Return (X, Y) of the center of cell containing provided text 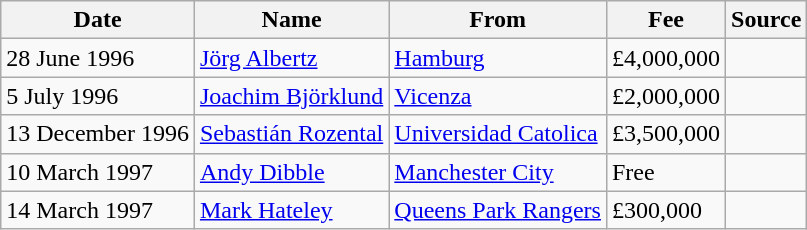
Date (98, 20)
Manchester City (498, 172)
28 June 1996 (98, 58)
£300,000 (666, 210)
Fee (666, 20)
Source (766, 20)
14 March 1997 (98, 210)
10 March 1997 (98, 172)
Sebastián Rozental (291, 134)
Mark Hateley (291, 210)
Free (666, 172)
Jörg Albertz (291, 58)
£4,000,000 (666, 58)
Joachim Björklund (291, 96)
5 July 1996 (98, 96)
Queens Park Rangers (498, 210)
Vicenza (498, 96)
Universidad Catolica (498, 134)
13 December 1996 (98, 134)
Hamburg (498, 58)
Andy Dibble (291, 172)
Name (291, 20)
£2,000,000 (666, 96)
From (498, 20)
£3,500,000 (666, 134)
